Locate the cell with the specified text and output its (X, Y) center coordinate. 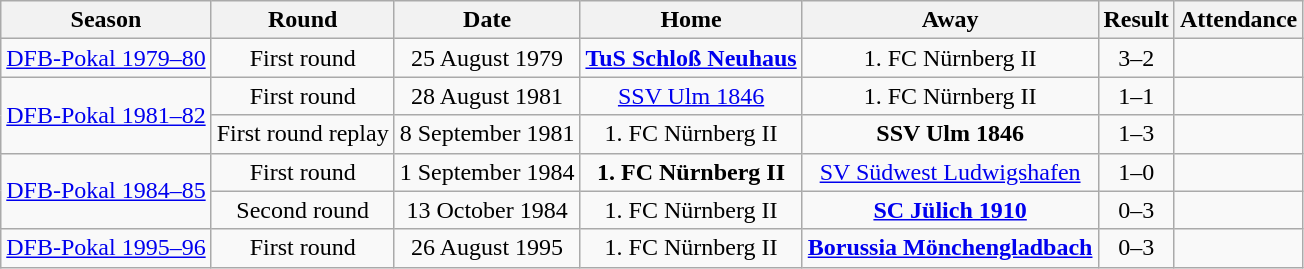
DFB-Pokal 1981–82 (106, 115)
DFB-Pokal 1979–80 (106, 58)
26 August 1995 (487, 248)
DFB-Pokal 1984–85 (106, 191)
SV Südwest Ludwigshafen (950, 172)
Result (1136, 20)
Attendance (1238, 20)
Season (106, 20)
1 September 1984 (487, 172)
3–2 (1136, 58)
Home (691, 20)
SC Jülich 1910 (950, 210)
8 September 1981 (487, 134)
TuS Schloß Neuhaus (691, 58)
1–0 (1136, 172)
1–3 (1136, 134)
Borussia Mönchengladbach (950, 248)
Away (950, 20)
25 August 1979 (487, 58)
Date (487, 20)
13 October 1984 (487, 210)
Round (302, 20)
First round replay (302, 134)
28 August 1981 (487, 96)
Second round (302, 210)
1–1 (1136, 96)
DFB-Pokal 1995–96 (106, 248)
